Provide the [X, Y] coordinate of the cell's center where the given text is located.  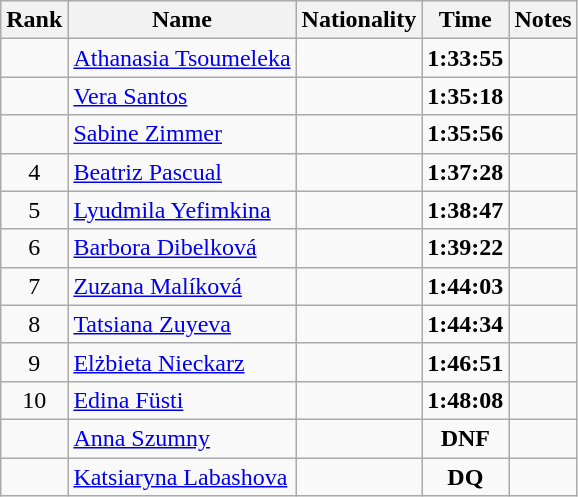
Time [466, 20]
Athanasia Tsoumeleka [182, 58]
1:44:03 [466, 286]
Name [182, 20]
Elżbieta Nieckarz [182, 362]
1:37:28 [466, 172]
Lyudmila Yefimkina [182, 210]
1:46:51 [466, 362]
DNF [466, 438]
1:33:55 [466, 58]
1:35:56 [466, 134]
4 [34, 172]
Barbora Dibelková [182, 248]
9 [34, 362]
Vera Santos [182, 96]
8 [34, 324]
1:48:08 [466, 400]
Katsiaryna Labashova [182, 477]
Rank [34, 20]
7 [34, 286]
Edina Füsti [182, 400]
Sabine Zimmer [182, 134]
1:35:18 [466, 96]
1:38:47 [466, 210]
5 [34, 210]
Notes [543, 20]
DQ [466, 477]
Nationality [359, 20]
Beatriz Pascual [182, 172]
Anna Szumny [182, 438]
10 [34, 400]
1:39:22 [466, 248]
Zuzana Malíková [182, 286]
Tatsiana Zuyeva [182, 324]
1:44:34 [466, 324]
6 [34, 248]
